Search for the cell housing the specified text and yield its (X, Y) center coordinate. 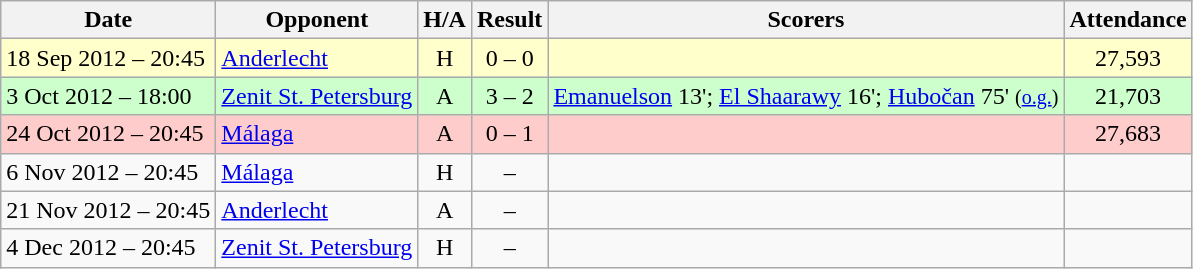
3 – 2 (509, 96)
3 Oct 2012 – 18:00 (108, 96)
Result (509, 20)
H/A (445, 20)
6 Nov 2012 – 20:45 (108, 172)
27,593 (1128, 58)
21,703 (1128, 96)
Opponent (317, 20)
27,683 (1128, 134)
18 Sep 2012 – 20:45 (108, 58)
Emanuelson 13'; El Shaarawy 16'; Hubočan 75' (o.g.) (806, 96)
4 Dec 2012 – 20:45 (108, 248)
24 Oct 2012 – 20:45 (108, 134)
Attendance (1128, 20)
Date (108, 20)
Scorers (806, 20)
0 – 1 (509, 134)
0 – 0 (509, 58)
21 Nov 2012 – 20:45 (108, 210)
